From the cell containing the given text, extract its center point as (x, y) coordinate. 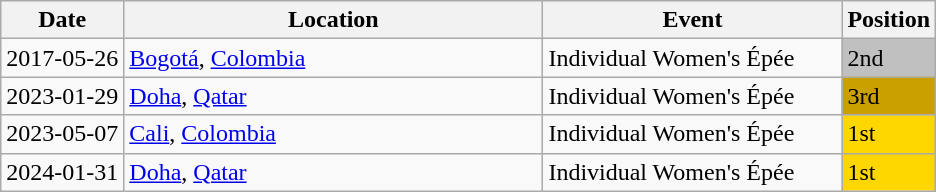
Location (334, 20)
Date (62, 20)
2017-05-26 (62, 58)
2023-01-29 (62, 96)
2024-01-31 (62, 172)
3rd (889, 96)
Bogotá, Colombia (334, 58)
Cali, Colombia (334, 134)
Position (889, 20)
Event (692, 20)
2nd (889, 58)
2023-05-07 (62, 134)
